Detect which cell encompasses the target text, then output its (x, y) center coordinate. 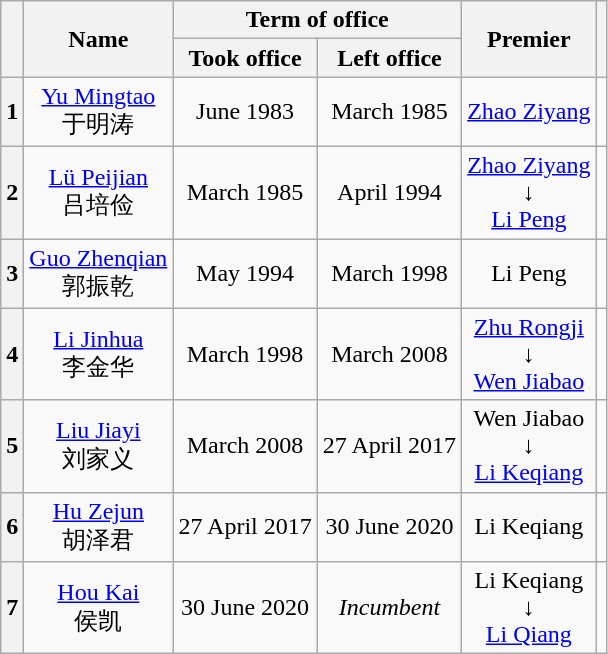
June 1983 (245, 112)
7 (12, 608)
Lü Peijian吕培俭 (98, 192)
Left office (389, 58)
Yu Mingtao于明涛 (98, 112)
4 (12, 354)
Li Peng (529, 273)
5 (12, 446)
Premier (529, 39)
Zhao Ziyang (529, 112)
May 1994 (245, 273)
Took office (245, 58)
Li Jinhua李金华 (98, 354)
Li Keqiang↓Li Qiang (529, 608)
Hu Zejun胡泽君 (98, 527)
Liu Jiayi刘家义 (98, 446)
Li Keqiang (529, 527)
Wen Jiabao↓Li Keqiang (529, 446)
April 1994 (389, 192)
Zhao Ziyang↓Li Peng (529, 192)
6 (12, 527)
2 (12, 192)
3 (12, 273)
1 (12, 112)
Zhu Rongji↓Wen Jiabao (529, 354)
Name (98, 39)
Incumbent (389, 608)
Guo Zhenqian郭振乾 (98, 273)
Term of office (318, 20)
Hou Kai侯凯 (98, 608)
